For the text-containing cell, return its midpoint in [x, y] coordinate format. 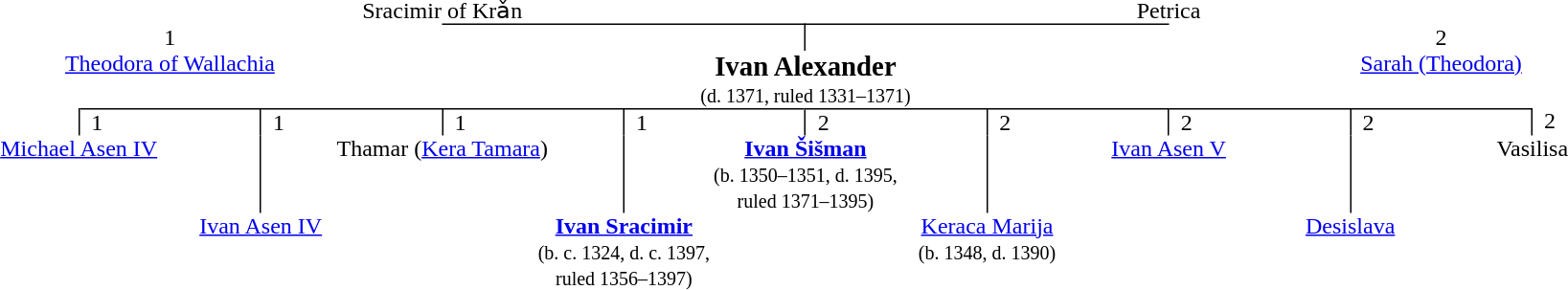
Ivan Asen V [1169, 174]
Ivan Asen IV [261, 251]
Ivan Alexander(d. 1371, ruled 1331–1371) [806, 78]
Ivan Šišman(b. 1350–1351, d. 1395, ruled 1371–1395) [805, 174]
Desislava [1351, 251]
Thamar (Kera Tamara) [443, 174]
Keraca Marija(b. 1348, d. 1390) [987, 251]
Ivan Sracimir(b. c. 1324, d. c. 1397, ruled 1356–1397) [625, 251]
